Provide the [X, Y] coordinate of the cell's center where the given text is located.  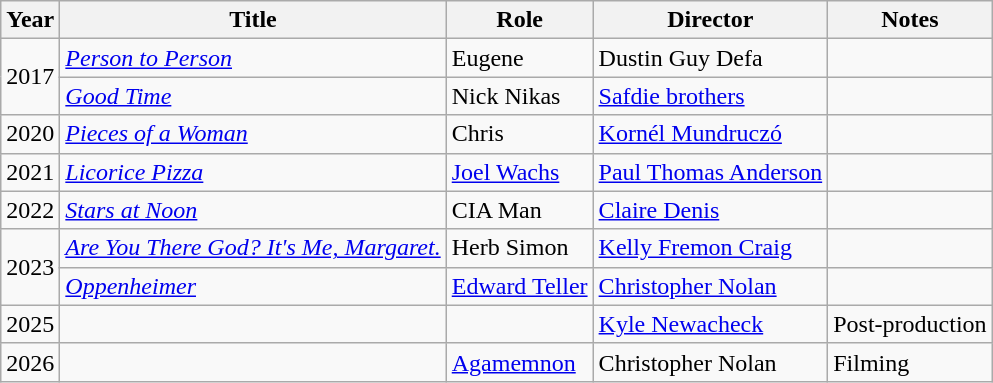
Joel Wachs [520, 172]
Kelly Fremon Craig [710, 248]
Claire Denis [710, 210]
Chris [520, 134]
CIA Man [520, 210]
2022 [30, 210]
Are You There God? It's Me, Margaret. [253, 248]
Nick Nikas [520, 96]
Stars at Noon [253, 210]
Edward Teller [520, 286]
Dustin Guy Defa [710, 58]
Pieces of a Woman [253, 134]
Notes [910, 20]
Role [520, 20]
Filming [910, 362]
2026 [30, 362]
Person to Person [253, 58]
Eugene [520, 58]
Kyle Newacheck [710, 324]
Kornél Mundruczó [710, 134]
Oppenheimer [253, 286]
2017 [30, 77]
2025 [30, 324]
Year [30, 20]
Director [710, 20]
Title [253, 20]
2023 [30, 267]
Herb Simon [520, 248]
2021 [30, 172]
Paul Thomas Anderson [710, 172]
Good Time [253, 96]
Licorice Pizza [253, 172]
Safdie brothers [710, 96]
2020 [30, 134]
Post-production [910, 324]
Agamemnon [520, 362]
